Determine the [X, Y] coordinate at the center of the cell enclosing the given text.  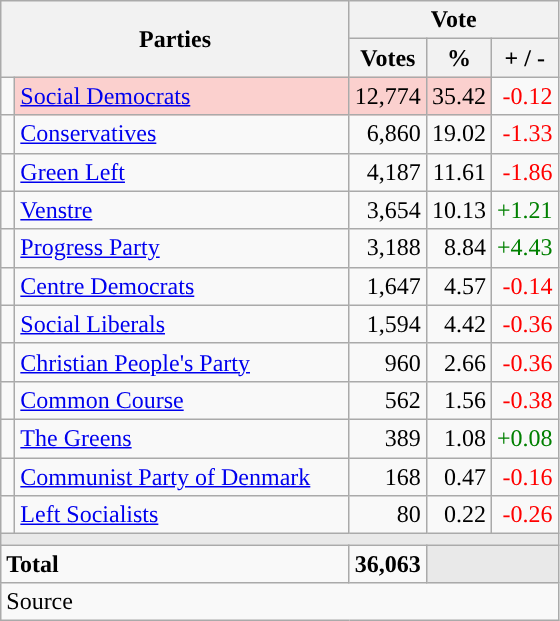
1,647 [388, 286]
-0.26 [524, 515]
Vote [454, 20]
Social Liberals [182, 324]
0.47 [458, 477]
+1.21 [524, 210]
-0.16 [524, 477]
1,594 [388, 324]
Communist Party of Denmark [182, 477]
-0.14 [524, 286]
35.42 [458, 96]
562 [388, 400]
36,063 [388, 564]
Venstre [182, 210]
Centre Democrats [182, 286]
Left Socialists [182, 515]
Source [280, 602]
Parties [176, 39]
Total [176, 564]
Social Democrats [182, 96]
3,654 [388, 210]
11.61 [458, 172]
168 [388, 477]
Common Course [182, 400]
Green Left [182, 172]
-0.38 [524, 400]
-1.33 [524, 134]
1.56 [458, 400]
-0.12 [524, 96]
Christian People's Party [182, 362]
+ / - [524, 58]
0.22 [458, 515]
19.02 [458, 134]
12,774 [388, 96]
960 [388, 362]
6,860 [388, 134]
2.66 [458, 362]
80 [388, 515]
4.42 [458, 324]
Votes [388, 58]
3,188 [388, 248]
389 [388, 438]
1.08 [458, 438]
The Greens [182, 438]
-1.86 [524, 172]
Conservatives [182, 134]
8.84 [458, 248]
+0.08 [524, 438]
4,187 [388, 172]
+4.43 [524, 248]
4.57 [458, 286]
10.13 [458, 210]
% [458, 58]
Progress Party [182, 248]
